Scan for the cell matching the given text and deliver its (X, Y) coordinate at center. 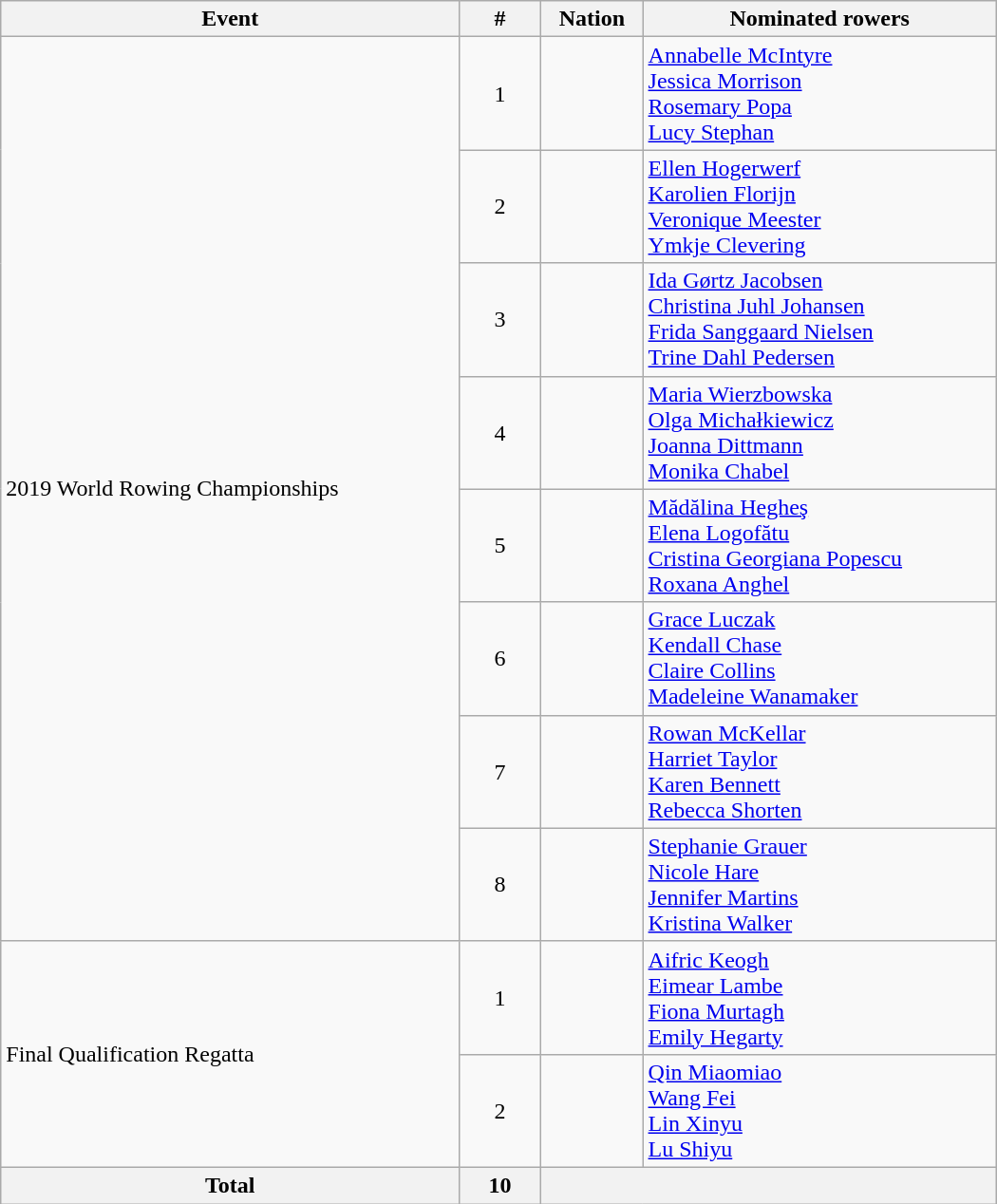
Mădălina HegheşElena LogofătuCristina Georgiana PopescuRoxana Anghel (819, 545)
Nation (593, 19)
Grace LuczakKendall ChaseClaire CollinsMadeleine Wanamaker (819, 659)
Ellen HogerwerfKarolien FlorijnVeronique MeesterYmkje Clevering (819, 207)
Total (230, 1185)
8 (500, 885)
Final Qualification Regatta (230, 1054)
7 (500, 771)
6 (500, 659)
5 (500, 545)
10 (500, 1185)
4 (500, 433)
Event (230, 19)
Aifric KeoghEimear LambeFiona MurtaghEmily Hegarty (819, 997)
Ida Gørtz JacobsenChristina Juhl JohansenFrida Sanggaard NielsenTrine Dahl Pedersen (819, 319)
# (500, 19)
Stephanie GrauerNicole HareJennifer MartinsKristina Walker (819, 885)
Maria WierzbowskaOlga MichałkiewiczJoanna DittmannMonika Chabel (819, 433)
Nominated rowers (819, 19)
Qin MiaomiaoWang FeiLin XinyuLu Shiyu (819, 1111)
Rowan McKellarHarriet TaylorKaren BennettRebecca Shorten (819, 771)
2019 World Rowing Championships (230, 489)
3 (500, 319)
Annabelle McIntyreJessica MorrisonRosemary PopaLucy Stephan (819, 93)
